Output the [x, y] coordinate of the center of the cell containing the given text.  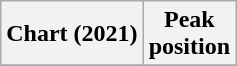
Peakposition [189, 34]
Chart (2021) [72, 34]
